Capture the cell that displays the provided text and extract its [x, y] central coordinate. 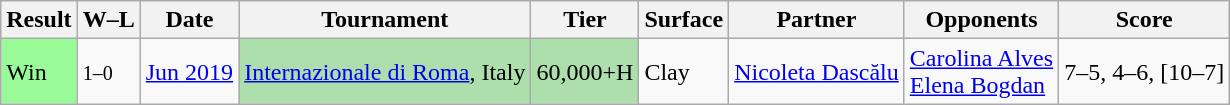
Nicoleta Dascălu [817, 72]
Jun 2019 [189, 72]
Tier [585, 20]
7–5, 4–6, [10–7] [1144, 72]
1–0 [108, 72]
Score [1144, 20]
Result [39, 20]
Opponents [981, 20]
Partner [817, 20]
60,000+H [585, 72]
Surface [684, 20]
Tournament [385, 20]
Clay [684, 72]
Internazionale di Roma, Italy [385, 72]
Win [39, 72]
Date [189, 20]
W–L [108, 20]
Carolina Alves Elena Bogdan [981, 72]
